Extract the (X, Y) coordinate from the center of the cell holding the provided text.  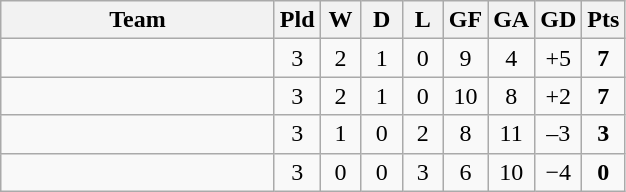
–3 (558, 134)
D (382, 20)
11 (512, 134)
6 (465, 172)
9 (465, 58)
+5 (558, 58)
GD (558, 20)
GF (465, 20)
L (422, 20)
Pts (604, 20)
Pld (297, 20)
−4 (558, 172)
+2 (558, 96)
GA (512, 20)
W (340, 20)
4 (512, 58)
Team (138, 20)
